Return the [X, Y] coordinate for the center point of the cell that contains the specified text.  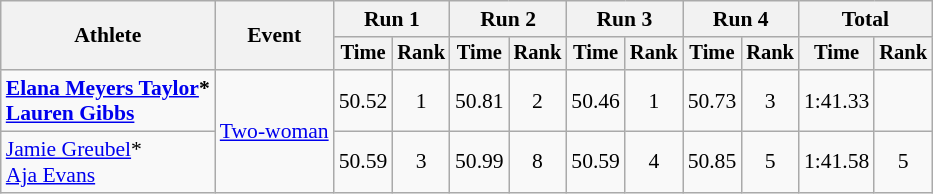
Athlete [108, 36]
50.46 [596, 100]
Event [274, 36]
1:41.58 [836, 162]
50.99 [480, 162]
2 [538, 100]
4 [654, 162]
Run 2 [508, 19]
Run 4 [741, 19]
Two-woman [274, 131]
50.85 [712, 162]
Run 1 [392, 19]
1:41.33 [836, 100]
50.73 [712, 100]
50.81 [480, 100]
Jamie Greubel*Aja Evans [108, 162]
Run 3 [624, 19]
Total [866, 19]
8 [538, 162]
50.52 [364, 100]
Elana Meyers Taylor*Lauren Gibbs [108, 100]
